Scan for the cell matching the given text and deliver its [x, y] coordinate at center. 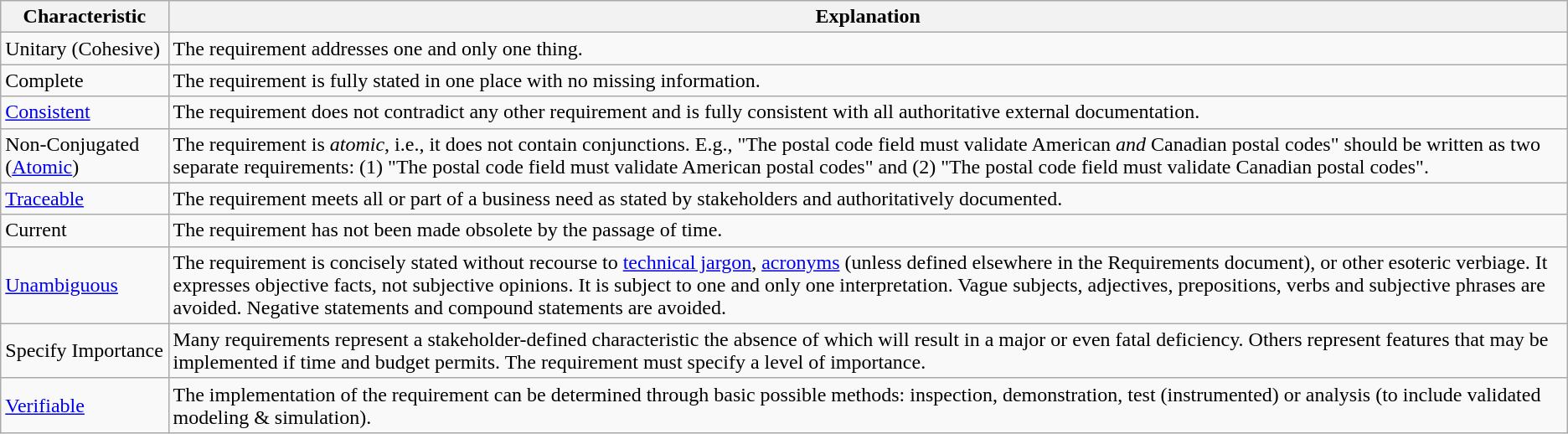
Verifiable [85, 406]
Specify Importance [85, 350]
The requirement addresses one and only one thing. [868, 49]
Complete [85, 80]
Explanation [868, 17]
Unitary (Cohesive) [85, 49]
Traceable [85, 199]
Characteristic [85, 17]
Non-Conjugated (Atomic) [85, 156]
The requirement has not been made obsolete by the passage of time. [868, 230]
The requirement does not contradict any other requirement and is fully consistent with all authoritative external documentation. [868, 112]
Current [85, 230]
Unambiguous [85, 285]
The requirement is fully stated in one place with no missing information. [868, 80]
Consistent [85, 112]
The requirement meets all or part of a business need as stated by stakeholders and authoritatively documented. [868, 199]
